Find where the given text appears and provide that cell's center as (X, Y) coordinate. 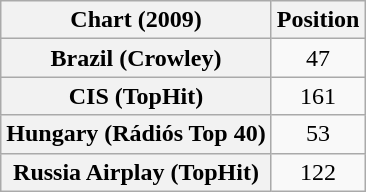
Chart (2009) (136, 20)
122 (318, 172)
Hungary (Rádiós Top 40) (136, 134)
Position (318, 20)
161 (318, 96)
Brazil (Crowley) (136, 58)
53 (318, 134)
Russia Airplay (TopHit) (136, 172)
CIS (TopHit) (136, 96)
47 (318, 58)
